Determine the (x, y) coordinate at the center of the cell enclosing the given text.  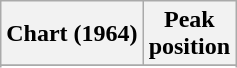
Chart (1964) (72, 34)
Peak position (189, 34)
